Determine the [X, Y] coordinate at the center of the cell enclosing the given text.  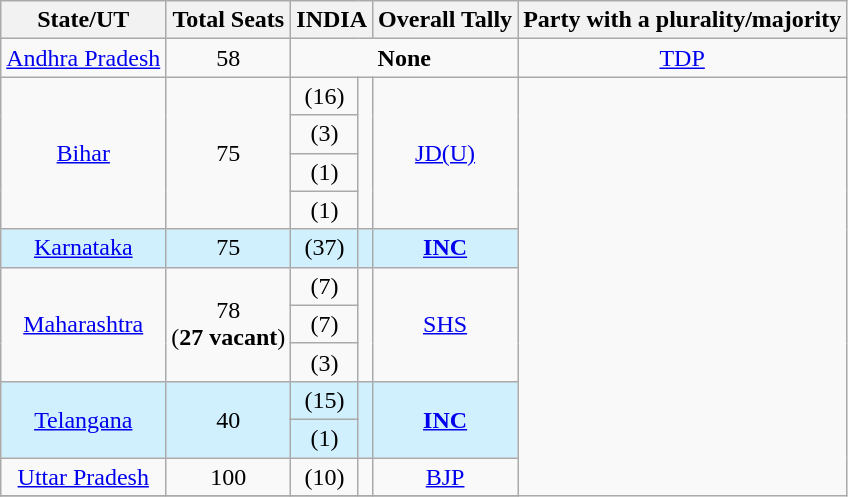
Bihar [84, 153]
58 [228, 58]
78(27 vacant) [228, 324]
Uttar Pradesh [84, 477]
BJP [446, 477]
Andhra Pradesh [84, 58]
INDIA [332, 20]
None [404, 58]
JD(U) [446, 153]
Maharashtra [84, 324]
TDP [682, 58]
Karnataka [84, 248]
Party with a plurality/majority [682, 20]
Total Seats [228, 20]
Overall Tally [446, 20]
(10) [324, 477]
Telangana [84, 419]
(37) [324, 248]
SHS [446, 324]
40 [228, 419]
(15) [324, 400]
(16) [324, 96]
100 [228, 477]
State/UT [84, 20]
